Search for the cell housing the specified text and yield its (X, Y) center coordinate. 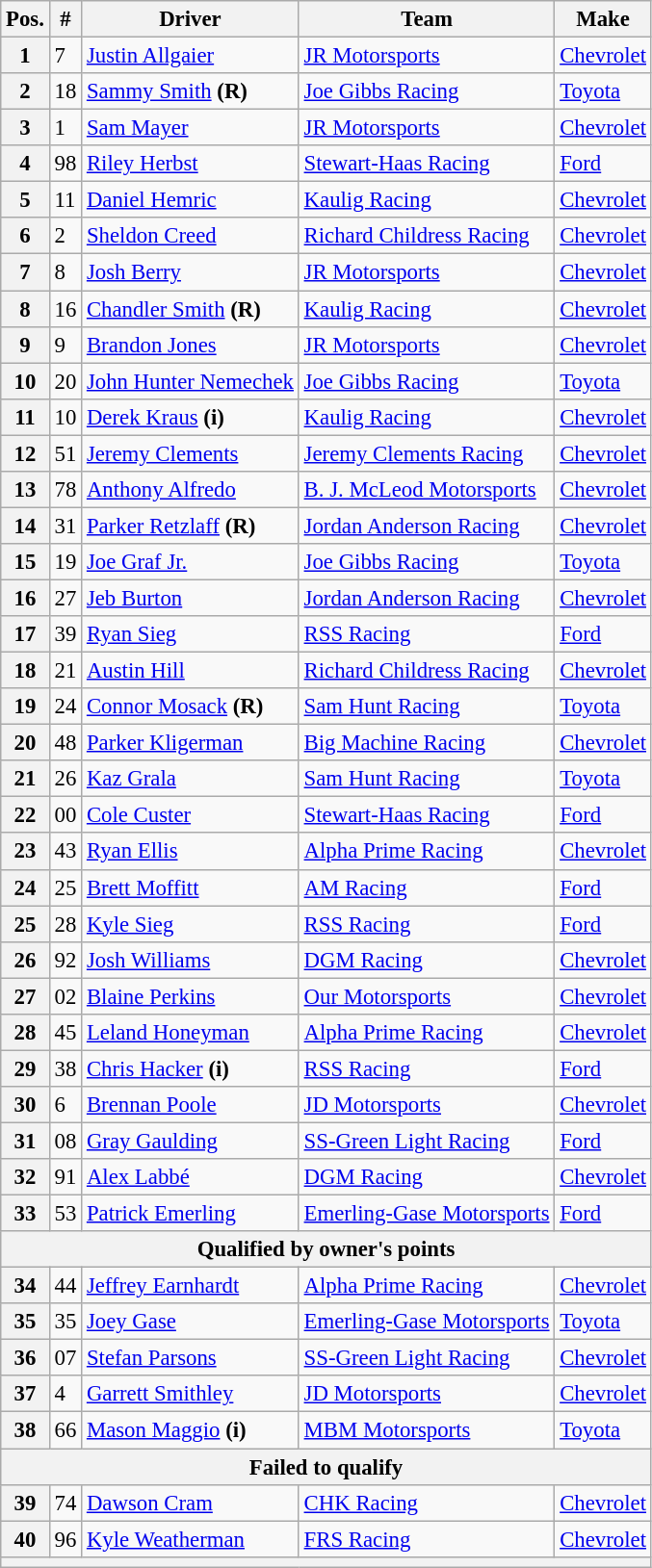
Ryan Ellis (191, 852)
13 (25, 490)
Stefan Parsons (191, 1358)
# (65, 19)
36 (25, 1358)
Anthony Alfredo (191, 490)
Cole Custer (191, 815)
Sam Mayer (191, 128)
5 (25, 200)
Blaine Perkins (191, 996)
33 (25, 1214)
CHK Racing (427, 1503)
45 (65, 1033)
Mason Maggio (i) (191, 1430)
Jeremy Clements Racing (427, 453)
Brett Moffitt (191, 887)
John Hunter Nemechek (191, 381)
Joe Graf Jr. (191, 562)
23 (25, 852)
Joey Gase (191, 1322)
Josh Berry (191, 272)
07 (65, 1358)
Pos. (25, 19)
Sheldon Creed (191, 236)
12 (25, 453)
53 (65, 1214)
48 (65, 743)
Failed to qualify (326, 1467)
96 (65, 1539)
Make (603, 19)
Austin Hill (191, 671)
17 (25, 634)
Parker Retzlaff (R) (191, 526)
Sammy Smith (R) (191, 91)
Kyle Weatherman (191, 1539)
FRS Racing (427, 1539)
Parker Kligerman (191, 743)
Patrick Emerling (191, 1214)
Jeb Burton (191, 598)
30 (25, 1105)
Connor Mosack (R) (191, 707)
Brennan Poole (191, 1105)
74 (65, 1503)
66 (65, 1430)
Garrett Smithley (191, 1395)
Kaz Grala (191, 779)
Alex Labbé (191, 1177)
Derek Kraus (i) (191, 417)
02 (65, 996)
Team (427, 19)
Kyle Sieg (191, 924)
Justin Allgaier (191, 56)
40 (25, 1539)
B. J. McLeod Motorsports (427, 490)
Our Motorsports (427, 996)
29 (25, 1068)
Big Machine Racing (427, 743)
00 (65, 815)
Qualified by owner's points (326, 1249)
Chandler Smith (R) (191, 309)
43 (65, 852)
Daniel Hemric (191, 200)
44 (65, 1286)
Leland Honeyman (191, 1033)
Driver (191, 19)
37 (25, 1395)
51 (65, 453)
Chris Hacker (i) (191, 1068)
Ryan Sieg (191, 634)
Riley Herbst (191, 164)
98 (65, 164)
Brandon Jones (191, 345)
MBM Motorsports (427, 1430)
15 (25, 562)
14 (25, 526)
08 (65, 1141)
91 (65, 1177)
AM Racing (427, 887)
Jeremy Clements (191, 453)
92 (65, 960)
22 (25, 815)
3 (25, 128)
78 (65, 490)
32 (25, 1177)
34 (25, 1286)
Dawson Cram (191, 1503)
Josh Williams (191, 960)
Gray Gaulding (191, 1141)
Jeffrey Earnhardt (191, 1286)
